Determine the [X, Y] coordinate at the center of the cell enclosing the given text.  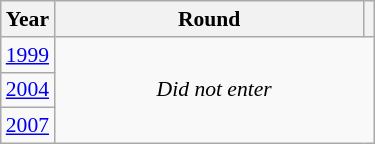
Year [28, 19]
Did not enter [214, 90]
2004 [28, 90]
1999 [28, 55]
Round [209, 19]
2007 [28, 126]
